Search for the cell housing the specified text and yield its (x, y) center coordinate. 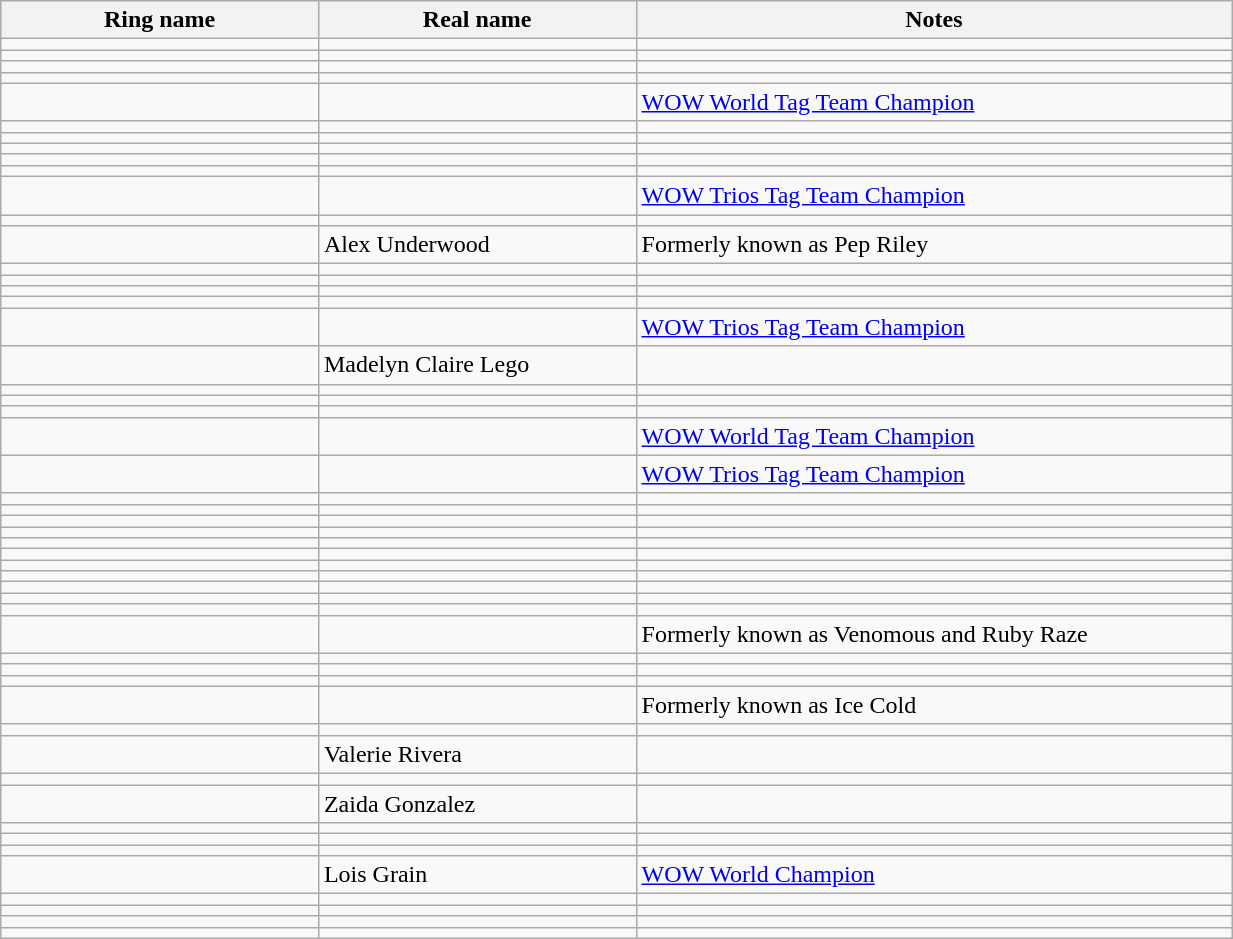
Formerly known as Venomous and Ruby Raze (934, 634)
Notes (934, 20)
Alex Underwood (477, 245)
Lois Grain (477, 875)
Formerly known as Pep Riley (934, 245)
Ring name (160, 20)
WOW World Champion (934, 875)
Formerly known as Ice Cold (934, 705)
Madelyn Claire Lego (477, 365)
Zaida Gonzalez (477, 803)
Valerie Rivera (477, 754)
Real name (477, 20)
